From the cell containing the given text, extract its center point as (x, y) coordinate. 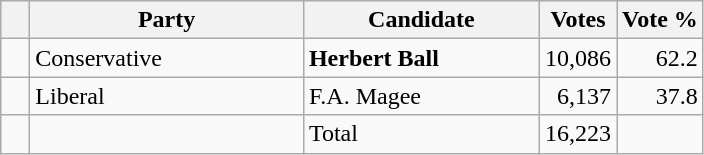
Vote % (660, 20)
Candidate (421, 20)
Votes (578, 20)
Party (167, 20)
16,223 (578, 134)
Total (421, 134)
37.8 (660, 96)
6,137 (578, 96)
Conservative (167, 58)
Herbert Ball (421, 58)
F.A. Magee (421, 96)
10,086 (578, 58)
62.2 (660, 58)
Liberal (167, 96)
